From the cell containing the given text, extract its center point as (x, y) coordinate. 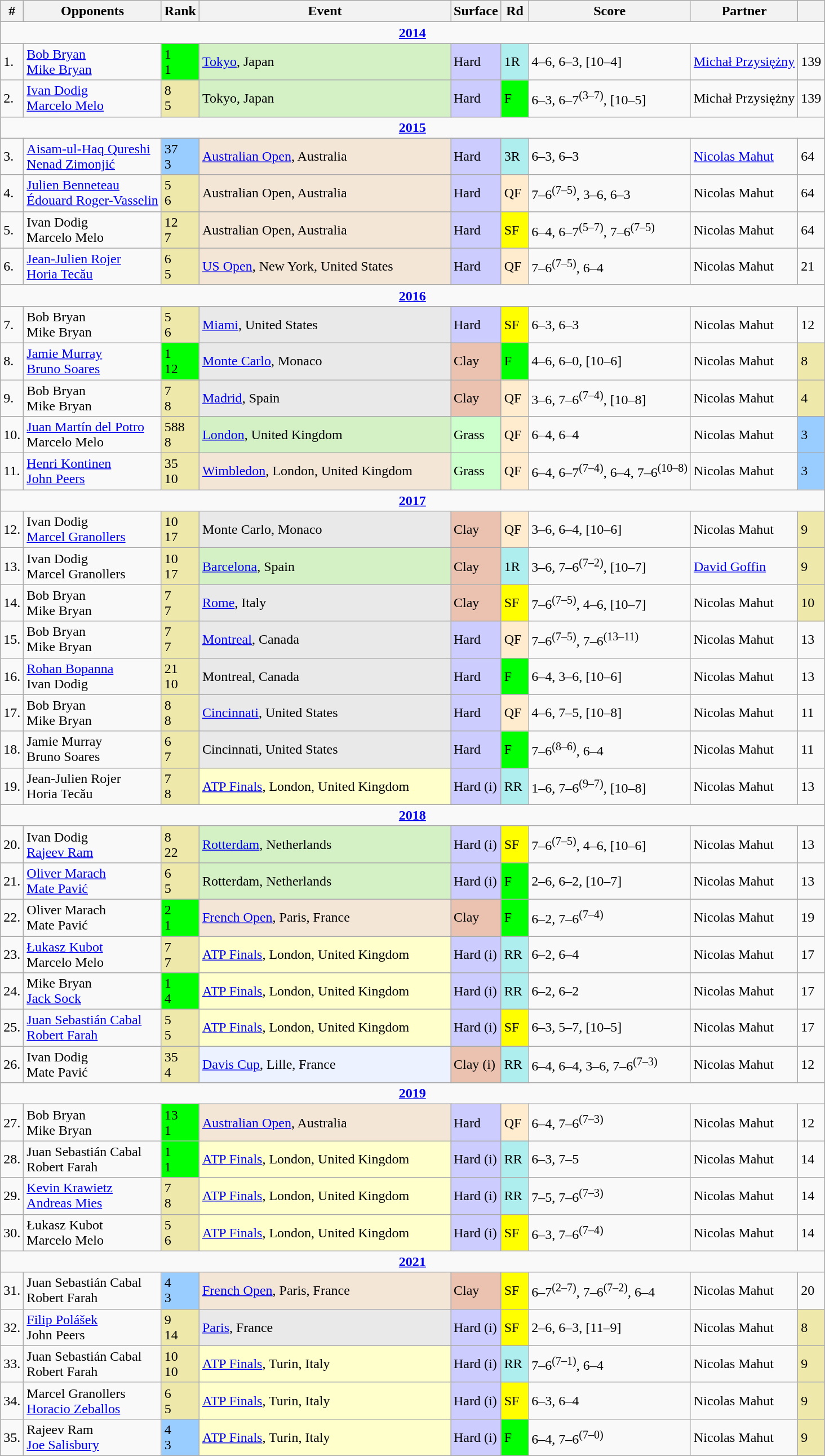
3–6, 7–6(7–2), [10–7] (610, 566)
354 (180, 1064)
7–6(7–5), 3–6, 6–3 (610, 193)
14. (12, 603)
2018 (412, 815)
Opponents (92, 11)
Henri Kontinen John Peers (92, 471)
7–6(7–5), 6–4 (610, 266)
6. (12, 266)
21. (12, 880)
11. (12, 471)
4 (811, 398)
Score (610, 11)
12. (12, 530)
4–6, 6–0, [10–6] (610, 361)
7. (12, 325)
10. (12, 435)
5. (12, 230)
6–2, 6–2 (610, 991)
28. (12, 1159)
914 (180, 1327)
6–4, 3–6, [10–6] (610, 676)
6–3, 5–7, [10–5] (610, 1028)
Madrid, Spain (325, 398)
6–3, 6–7(3–7), [10–5] (610, 98)
31. (12, 1291)
85 (180, 98)
1–6, 7–6(9–7), [10–8] (610, 786)
3. (12, 157)
3–6, 6–4, [10–6] (610, 530)
2017 (412, 501)
# (12, 11)
9. (12, 398)
2015 (412, 127)
Marcel Granollers Horacio Zeballos (92, 1400)
8. (12, 361)
4. (12, 193)
Event (325, 11)
30. (12, 1232)
Filip Polášek John Peers (92, 1327)
35. (12, 1437)
19 (811, 918)
Rank (180, 11)
Ivan Dodig Mate Pavić (92, 1064)
33. (12, 1364)
26. (12, 1064)
22. (12, 918)
13. (12, 566)
6–2, 6–4 (610, 954)
2014 (412, 33)
London, United Kingdom (325, 435)
24. (12, 991)
3510 (180, 471)
7–6(8–6), 6–4 (610, 750)
7–5, 7–6(7–3) (610, 1196)
2110 (180, 676)
6–4, 7–6(7–0) (610, 1437)
Aisam-ul-Haq Qureshi Nenad Zimonjić (92, 157)
Rohan Bopanna Ivan Dodig (92, 676)
32. (12, 1327)
18. (12, 750)
US Open, New York, United States (325, 266)
6–4, 6–4, 3–6, 7–6(7–3) (610, 1064)
1. (12, 62)
Kevin Krawietz Andreas Mies (92, 1196)
Ivan Dodig Rajeev Ram (92, 844)
Mike Bryan Jack Sock (92, 991)
19. (12, 786)
Barcelona, Spain (325, 566)
373 (180, 157)
7–6(7–5), 4–6, [10–6] (610, 844)
Davis Cup, Lille, France (325, 1064)
Miami, United States (325, 325)
3R (515, 157)
6–4, 7–6(7–3) (610, 1123)
3–6, 7–6(7–4), [10–8] (610, 398)
2021 (412, 1262)
2–6, 6–2, [10–7] (610, 880)
6–2, 7–6(7–4) (610, 918)
6–4, 6–7(7–4), 6–4, 7–6(10–8) (610, 471)
2. (12, 98)
4–6, 6–3, [10–4] (610, 62)
6–4, 6–7(5–7), 7–6(7–5) (610, 230)
6–3, 6–4 (610, 1400)
6–3, 7–5 (610, 1159)
Surface (476, 11)
822 (180, 844)
127 (180, 230)
Julien Benneteau Édouard Roger-Vasselin (92, 193)
15. (12, 639)
27. (12, 1123)
Rajeev Ram Joe Salisbury (92, 1437)
10 (811, 603)
16. (12, 676)
Partner (744, 11)
20. (12, 844)
29. (12, 1196)
67 (180, 750)
Rd (515, 11)
88 (180, 712)
Wimbledon, London, United Kingdom (325, 471)
David Goffin (744, 566)
Juan Martín del Potro Marcelo Melo (92, 435)
7–6(7–1), 6–4 (610, 1364)
112 (180, 361)
7–6(7–5), 4–6, [10–7] (610, 603)
6–4, 6–4 (610, 435)
Clay (i) (476, 1064)
2016 (412, 295)
Paris, France (325, 1327)
6–7(2–7), 7–6(7–2), 6–4 (610, 1291)
17. (12, 712)
4–6, 7–5, [10–8] (610, 712)
6–3, 7–6(7–4) (610, 1232)
2019 (412, 1094)
2–6, 6–3, [11–9] (610, 1327)
34. (12, 1400)
Rome, Italy (325, 603)
55 (180, 1028)
1010 (180, 1364)
20 (811, 1291)
131 (180, 1123)
23. (12, 954)
5888 (180, 435)
25. (12, 1028)
7–6(7–5), 7–6(13–11) (610, 639)
